Return [x, y] of the center of cell containing provided text 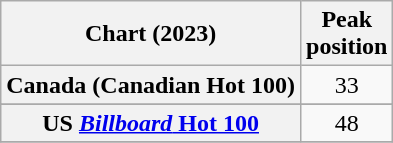
48 [347, 123]
Canada (Canadian Hot 100) [151, 85]
33 [347, 85]
US Billboard Hot 100 [151, 123]
Peakposition [347, 34]
Chart (2023) [151, 34]
